Capture the cell that displays the provided text and extract its (X, Y) central coordinate. 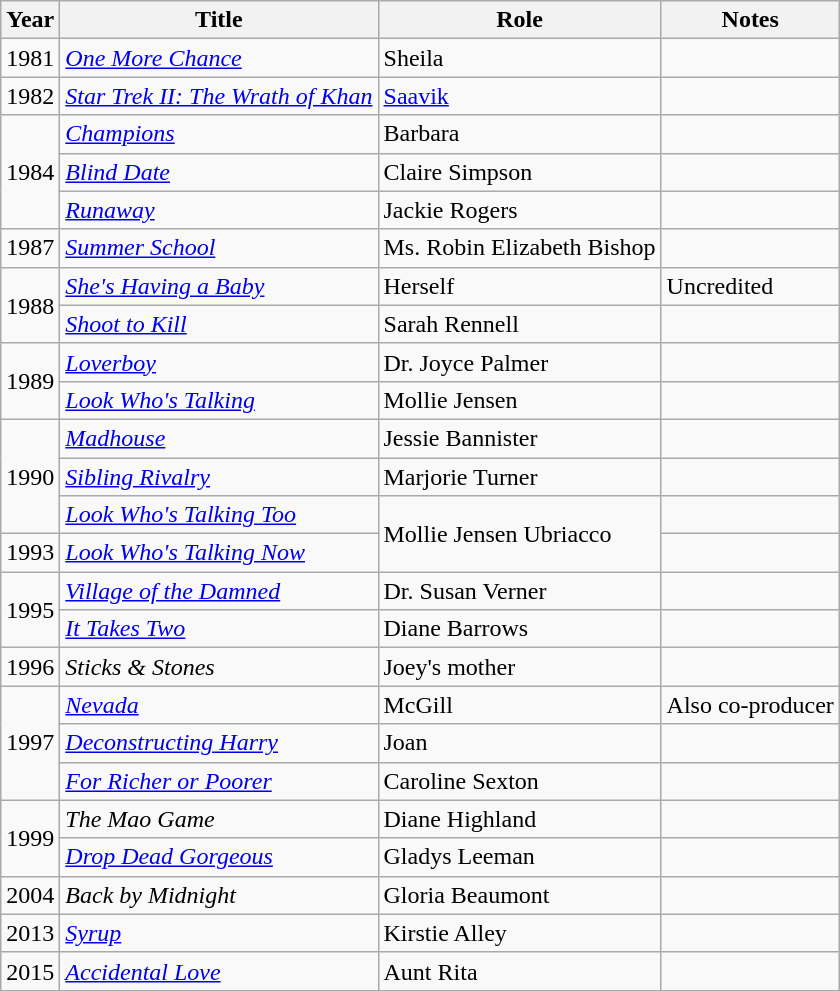
Look Who's Talking Now (219, 553)
Notes (750, 20)
Diane Highland (520, 819)
Also co-producer (750, 705)
Star Trek II: The Wrath of Khan (219, 96)
Ms. Robin Elizabeth Bishop (520, 248)
1984 (30, 172)
Sarah Rennell (520, 324)
Joan (520, 743)
1982 (30, 96)
Village of the Damned (219, 591)
Saavik (520, 96)
1990 (30, 476)
Caroline Sexton (520, 781)
Champions (219, 134)
McGill (520, 705)
One More Chance (219, 58)
2004 (30, 895)
Uncredited (750, 286)
1993 (30, 553)
1995 (30, 610)
Marjorie Turner (520, 477)
Diane Barrows (520, 629)
Back by Midnight (219, 895)
Loverboy (219, 362)
1988 (30, 305)
Claire Simpson (520, 172)
Mollie Jensen Ubriacco (520, 534)
She's Having a Baby (219, 286)
It Takes Two (219, 629)
Gladys Leeman (520, 857)
2015 (30, 971)
2013 (30, 933)
Drop Dead Gorgeous (219, 857)
Title (219, 20)
Look Who's Talking Too (219, 515)
Kirstie Alley (520, 933)
Madhouse (219, 438)
Deconstructing Harry (219, 743)
Gloria Beaumont (520, 895)
Role (520, 20)
Year (30, 20)
Sheila (520, 58)
Barbara (520, 134)
Blind Date (219, 172)
Summer School (219, 248)
For Richer or Poorer (219, 781)
Runaway (219, 210)
1997 (30, 743)
1987 (30, 248)
Herself (520, 286)
Sibling Rivalry (219, 477)
Mollie Jensen (520, 400)
Syrup (219, 933)
1999 (30, 838)
Shoot to Kill (219, 324)
Nevada (219, 705)
1996 (30, 667)
1981 (30, 58)
Joey's mother (520, 667)
Aunt Rita (520, 971)
The Mao Game (219, 819)
Jackie Rogers (520, 210)
Sticks & Stones (219, 667)
Dr. Susan Verner (520, 591)
Dr. Joyce Palmer (520, 362)
Accidental Love (219, 971)
Look Who's Talking (219, 400)
1989 (30, 381)
Jessie Bannister (520, 438)
